Scan for the cell matching the given text and deliver its [x, y] coordinate at center. 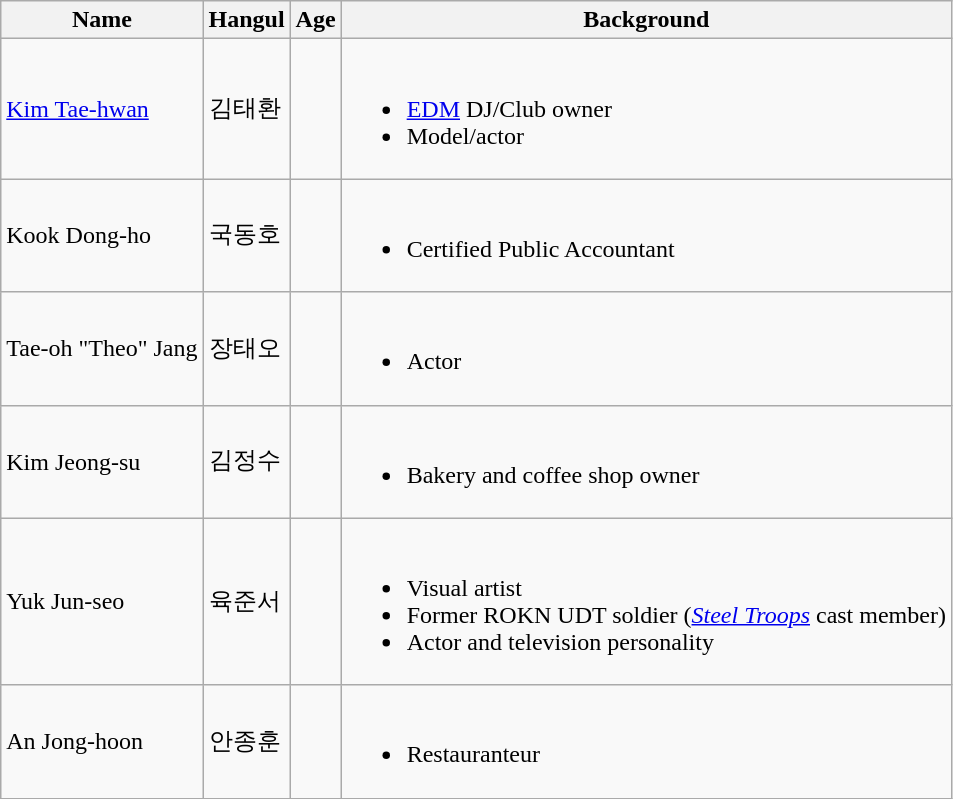
Kim Jeong-su [102, 462]
EDM DJ/Club ownerModel/actor [646, 109]
Yuk Jun-seo [102, 602]
김태환 [246, 109]
Kook Dong-ho [102, 236]
Certified Public Accountant [646, 236]
장태오 [246, 348]
Age [316, 20]
Kim Tae-hwan [102, 109]
육준서 [246, 602]
Hangul [246, 20]
국동호 [246, 236]
Bakery and coffee shop owner [646, 462]
Actor [646, 348]
Tae-oh "Theo" Jang [102, 348]
Background [646, 20]
Restauranteur [646, 742]
An Jong-hoon [102, 742]
Name [102, 20]
Visual artistFormer ROKN UDT soldier (Steel Troops cast member)Actor and television personality [646, 602]
안종훈 [246, 742]
김정수 [246, 462]
